Return the [x, y] coordinate for the center point of the cell that contains the specified text.  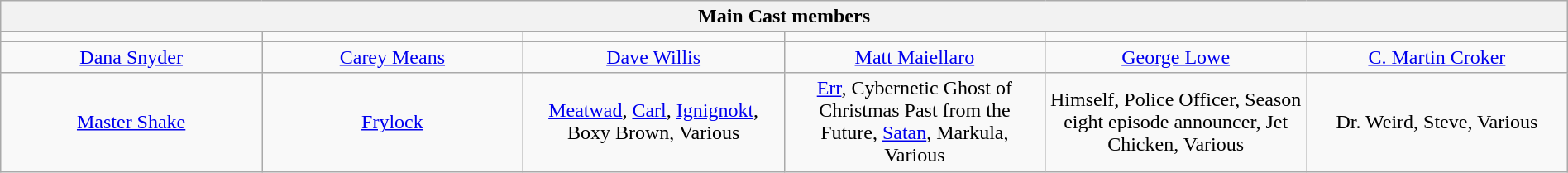
George Lowe [1176, 57]
Carey Means [392, 57]
Master Shake [131, 123]
Dana Snyder [131, 57]
Meatwad, Carl, Ignignokt, Boxy Brown, Various [653, 123]
C. Martin Croker [1437, 57]
Main Cast members [784, 17]
Matt Maiellaro [915, 57]
Himself, Police Officer, Season eight episode announcer, Jet Chicken, Various [1176, 123]
Dr. Weird, Steve, Various [1437, 123]
Err, Cybernetic Ghost of Christmas Past from the Future, Satan, Markula, Various [915, 123]
Dave Willis [653, 57]
Frylock [392, 123]
